Scan for the cell matching the given text and deliver its (X, Y) coordinate at center. 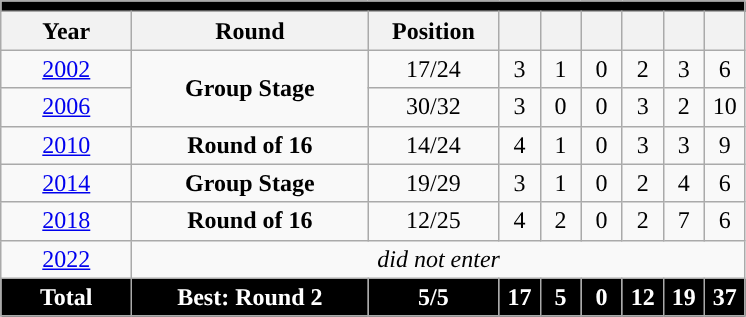
Best: Round 2 (250, 297)
37 (724, 297)
19/29 (434, 183)
Round (250, 31)
2010 (66, 145)
2002 (66, 69)
2014 (66, 183)
14/24 (434, 145)
17 (520, 297)
19 (684, 297)
17/24 (434, 69)
7 (684, 221)
9 (724, 145)
Total (66, 297)
Year (66, 31)
5/5 (434, 297)
Position (434, 31)
2018 (66, 221)
12 (642, 297)
10 (724, 107)
30/32 (434, 107)
2006 (66, 107)
did not enter (439, 259)
5 (560, 297)
2022 (66, 259)
12/25 (434, 221)
